Determine the [x, y] coordinate at the center of the cell enclosing the given text.  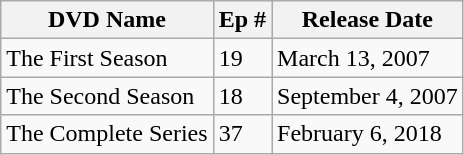
19 [242, 58]
Release Date [368, 20]
September 4, 2007 [368, 96]
The Complete Series [107, 134]
DVD Name [107, 20]
37 [242, 134]
The First Season [107, 58]
Ep # [242, 20]
The Second Season [107, 96]
18 [242, 96]
March 13, 2007 [368, 58]
February 6, 2018 [368, 134]
